Determine the [X, Y] coordinate at the center of the cell enclosing the given text.  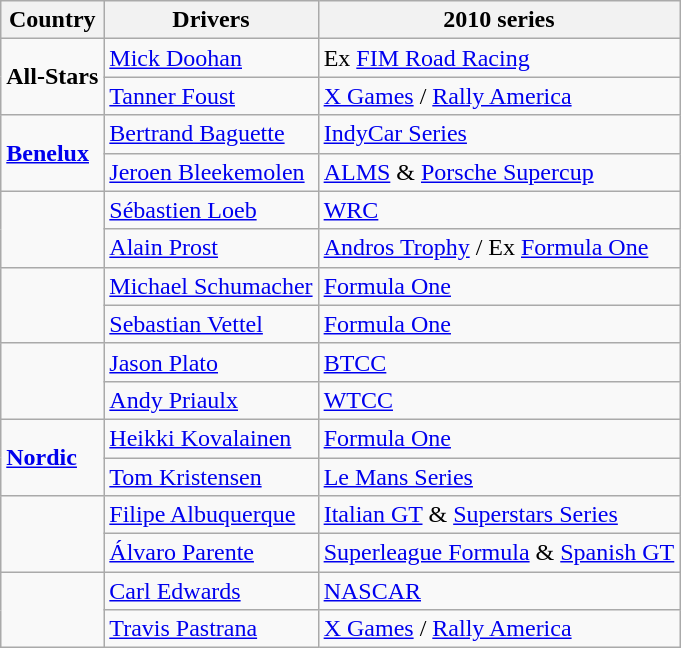
Sebastian Vettel [211, 324]
Sébastien Loeb [211, 210]
ALMS & Porsche Supercup [499, 172]
Italian GT & Superstars Series [499, 515]
Tanner Foust [211, 96]
Superleague Formula & Spanish GT [499, 553]
WRC [499, 210]
Andy Priaulx [211, 400]
Carl Edwards [211, 591]
WTCC [499, 400]
Alain Prost [211, 248]
Jeroen Bleekemolen [211, 172]
BTCC [499, 362]
2010 series [499, 20]
Ex FIM Road Racing [499, 58]
Andros Trophy / Ex Formula One [499, 248]
Filipe Albuquerque [211, 515]
IndyCar Series [499, 134]
Nordic [52, 457]
Benelux [52, 153]
Bertrand Baguette [211, 134]
Country [52, 20]
NASCAR [499, 591]
Le Mans Series [499, 477]
Heikki Kovalainen [211, 438]
Álvaro Parente [211, 553]
Travis Pastrana [211, 629]
Tom Kristensen [211, 477]
All-Stars [52, 77]
Mick Doohan [211, 58]
Jason Plato [211, 362]
Michael Schumacher [211, 286]
Drivers [211, 20]
